Return (X, Y) of the center of cell containing provided text 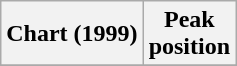
Chart (1999) (72, 34)
Peakposition (189, 34)
